Capture the cell that displays the provided text and extract its [X, Y] central coordinate. 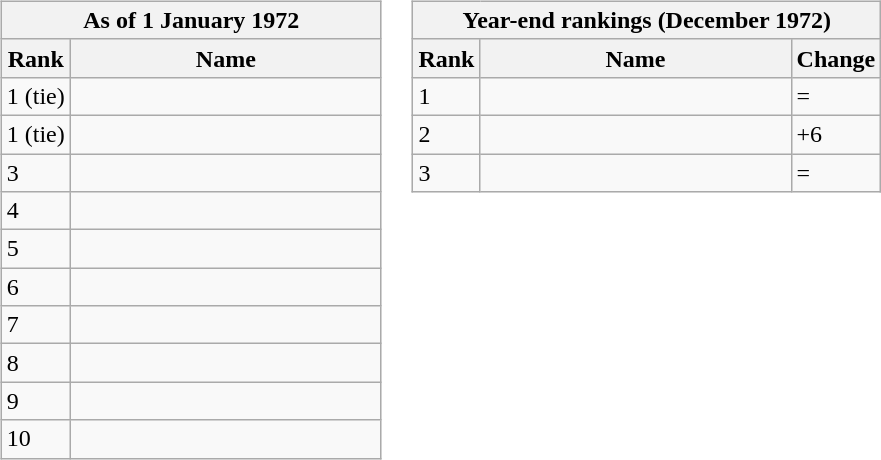
10 [36, 439]
4 [36, 211]
+6 [836, 134]
6 [36, 287]
Change [836, 58]
9 [36, 401]
7 [36, 325]
8 [36, 363]
1 [446, 96]
2 [446, 134]
As of 1 January 1972 [191, 20]
Year-end rankings (December 1972) [647, 20]
5 [36, 249]
